Find where the given text appears and provide that cell's center as (x, y) coordinate. 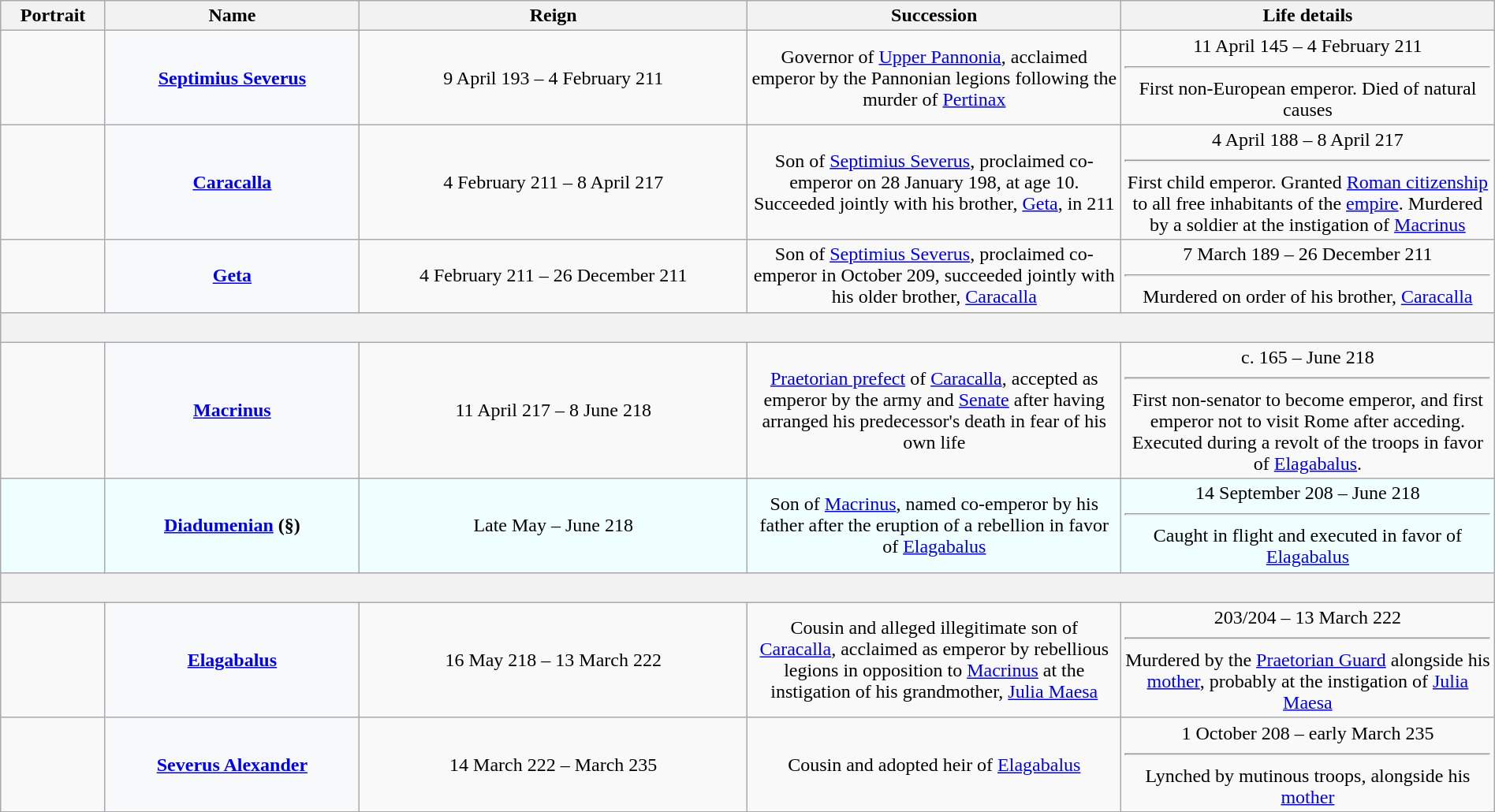
Reign (554, 16)
Caracalla (232, 182)
4 February 211 – 26 December 211 (554, 276)
Cousin and adopted heir of Elagabalus (934, 765)
9 April 193 – 4 February 211 (554, 77)
Elagabalus (232, 660)
Governor of Upper Pannonia, acclaimed emperor by the Pannonian legions following the murder of Pertinax (934, 77)
Life details (1308, 16)
Septimius Severus (232, 77)
Portrait (54, 16)
Late May – June 218 (554, 525)
16 May 218 – 13 March 222 (554, 660)
14 September 208 – June 218Caught in flight and executed in favor of Elagabalus (1308, 525)
4 February 211 – 8 April 217 (554, 182)
Son of Septimius Severus, proclaimed co-emperor on 28 January 198, at age 10. Succeeded jointly with his brother, Geta, in 211 (934, 182)
Son of Macrinus, named co-emperor by his father after the eruption of a rebellion in favor of Elagabalus (934, 525)
Son of Septimius Severus, proclaimed co-emperor in October 209, succeeded jointly with his older brother, Caracalla (934, 276)
Macrinus (232, 410)
Diadumenian (§) (232, 525)
Name (232, 16)
Geta (232, 276)
Praetorian prefect of Caracalla, accepted as emperor by the army and Senate after having arranged his predecessor's death in fear of his own life (934, 410)
Severus Alexander (232, 765)
203/204 – 13 March 222Murdered by the Praetorian Guard alongside his mother, probably at the instigation of Julia Maesa (1308, 660)
14 March 222 – March 235 (554, 765)
7 March 189 – 26 December 211Murdered on order of his brother, Caracalla (1308, 276)
Succession (934, 16)
11 April 145 – 4 February 211First non-European emperor. Died of natural causes (1308, 77)
11 April 217 – 8 June 218 (554, 410)
1 October 208 – early March 235Lynched by mutinous troops, alongside his mother (1308, 765)
